Detect which cell encompasses the target text, then output its [X, Y] center coordinate. 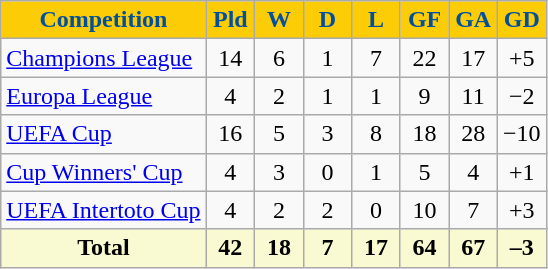
D [328, 20]
10 [424, 210]
8 [376, 134]
GF [424, 20]
GD [522, 20]
42 [230, 248]
16 [230, 134]
64 [424, 248]
11 [474, 96]
+3 [522, 210]
Total [104, 248]
14 [230, 58]
Pld [230, 20]
Cup Winners' Cup [104, 172]
GA [474, 20]
6 [280, 58]
L [376, 20]
9 [424, 96]
W [280, 20]
UEFA Cup [104, 134]
–3 [522, 248]
Europa League [104, 96]
−10 [522, 134]
67 [474, 248]
28 [474, 134]
+5 [522, 58]
UEFA Intertoto Cup [104, 210]
−2 [522, 96]
22 [424, 58]
Competition [104, 20]
+1 [522, 172]
Champions League [104, 58]
